From the cell containing the given text, extract its center point as (X, Y) coordinate. 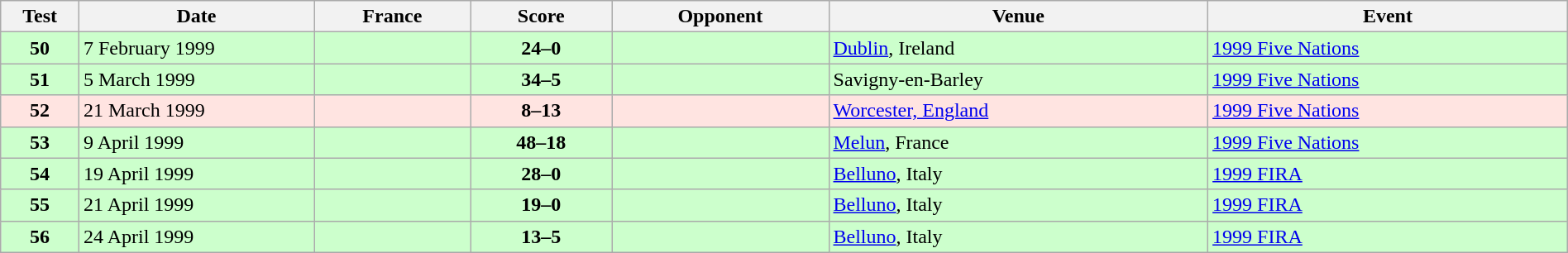
Melun, France (1019, 142)
Savigny-en-Barley (1019, 79)
28–0 (541, 174)
Opponent (720, 17)
19 April 1999 (196, 174)
34–5 (541, 79)
48–18 (541, 142)
5 March 1999 (196, 79)
Score (541, 17)
21 March 1999 (196, 111)
54 (40, 174)
9 April 1999 (196, 142)
51 (40, 79)
13–5 (541, 236)
50 (40, 48)
Event (1388, 17)
24 April 1999 (196, 236)
56 (40, 236)
24–0 (541, 48)
8–13 (541, 111)
France (392, 17)
21 April 1999 (196, 205)
53 (40, 142)
Date (196, 17)
Worcester, England (1019, 111)
19–0 (541, 205)
Venue (1019, 17)
Dublin, Ireland (1019, 48)
55 (40, 205)
Test (40, 17)
7 February 1999 (196, 48)
52 (40, 111)
